Identify which cell holds the provided text, then report its [X, Y] central coordinate. 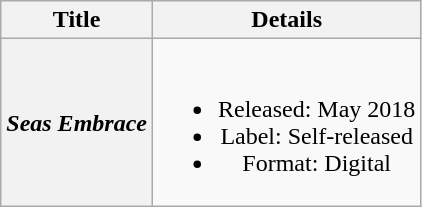
Seas Embrace [77, 122]
Title [77, 20]
Released: May 2018Label: Self-releasedFormat: Digital [286, 122]
Details [286, 20]
